From the cell containing the given text, extract its center point as [x, y] coordinate. 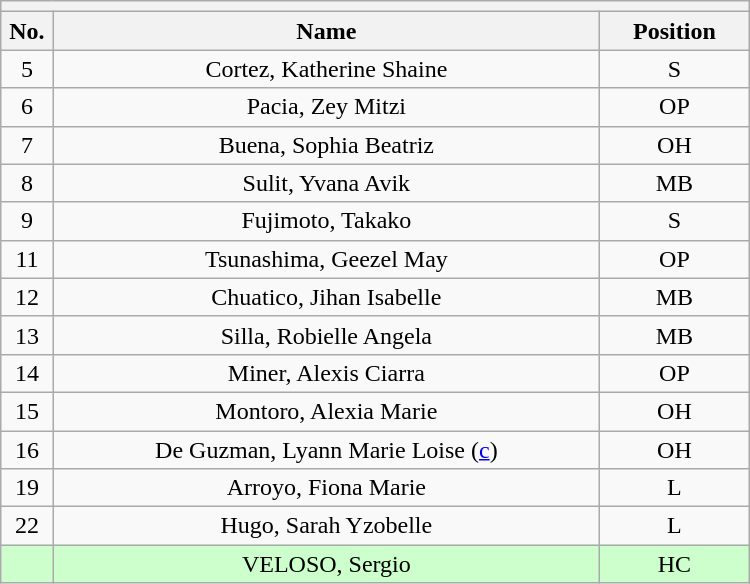
8 [27, 183]
Name [326, 31]
5 [27, 69]
Sulit, Yvana Avik [326, 183]
6 [27, 107]
Tsunashima, Geezel May [326, 259]
22 [27, 526]
Miner, Alexis Ciarra [326, 373]
15 [27, 411]
11 [27, 259]
Hugo, Sarah Yzobelle [326, 526]
14 [27, 373]
No. [27, 31]
7 [27, 145]
19 [27, 488]
16 [27, 449]
9 [27, 221]
VELOSO, Sergio [326, 564]
13 [27, 335]
Fujimoto, Takako [326, 221]
Buena, Sophia Beatriz [326, 145]
Chuatico, Jihan Isabelle [326, 297]
Silla, Robielle Angela [326, 335]
Cortez, Katherine Shaine [326, 69]
Arroyo, Fiona Marie [326, 488]
Montoro, Alexia Marie [326, 411]
12 [27, 297]
Position [675, 31]
Pacia, Zey Mitzi [326, 107]
HC [675, 564]
De Guzman, Lyann Marie Loise (c) [326, 449]
